Extract the [x, y] coordinate from the center of the cell holding the provided text.  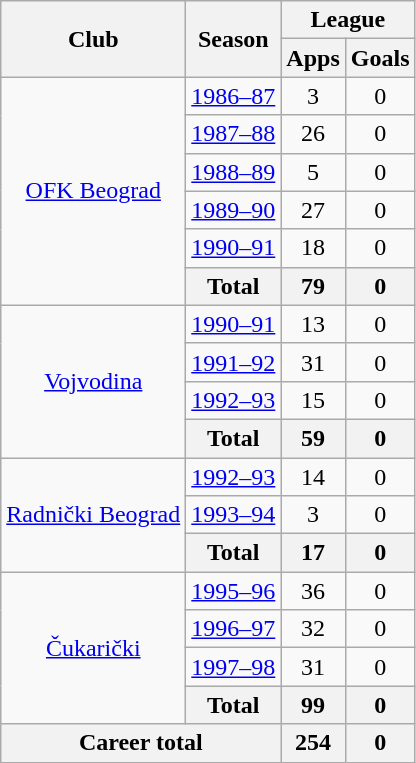
15 [313, 400]
1997–98 [234, 667]
99 [313, 705]
Radnički Beograd [94, 515]
Vojvodina [94, 381]
26 [313, 134]
1993–94 [234, 515]
OFK Beograd [94, 191]
League [348, 20]
14 [313, 477]
1991–92 [234, 362]
1989–90 [234, 210]
27 [313, 210]
Season [234, 39]
Apps [313, 58]
1995–96 [234, 591]
1996–97 [234, 629]
1988–89 [234, 172]
Goals [380, 58]
254 [313, 743]
Career total [141, 743]
Čukarički [94, 648]
13 [313, 324]
Club [94, 39]
59 [313, 438]
18 [313, 248]
79 [313, 286]
32 [313, 629]
1986–87 [234, 96]
1987–88 [234, 134]
5 [313, 172]
17 [313, 553]
36 [313, 591]
